From the cell containing the given text, extract its center point as (x, y) coordinate. 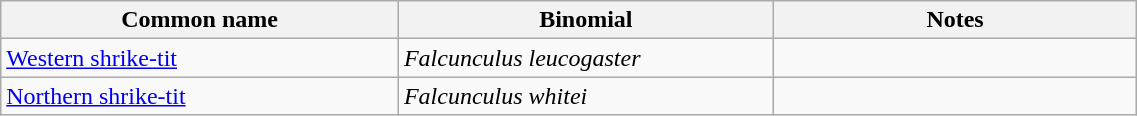
Falcunculus whitei (586, 96)
Western shrike-tit (200, 58)
Common name (200, 20)
Notes (955, 20)
Northern shrike-tit (200, 96)
Binomial (586, 20)
Falcunculus leucogaster (586, 58)
